Extract the (x, y) coordinate from the center of the cell holding the provided text.  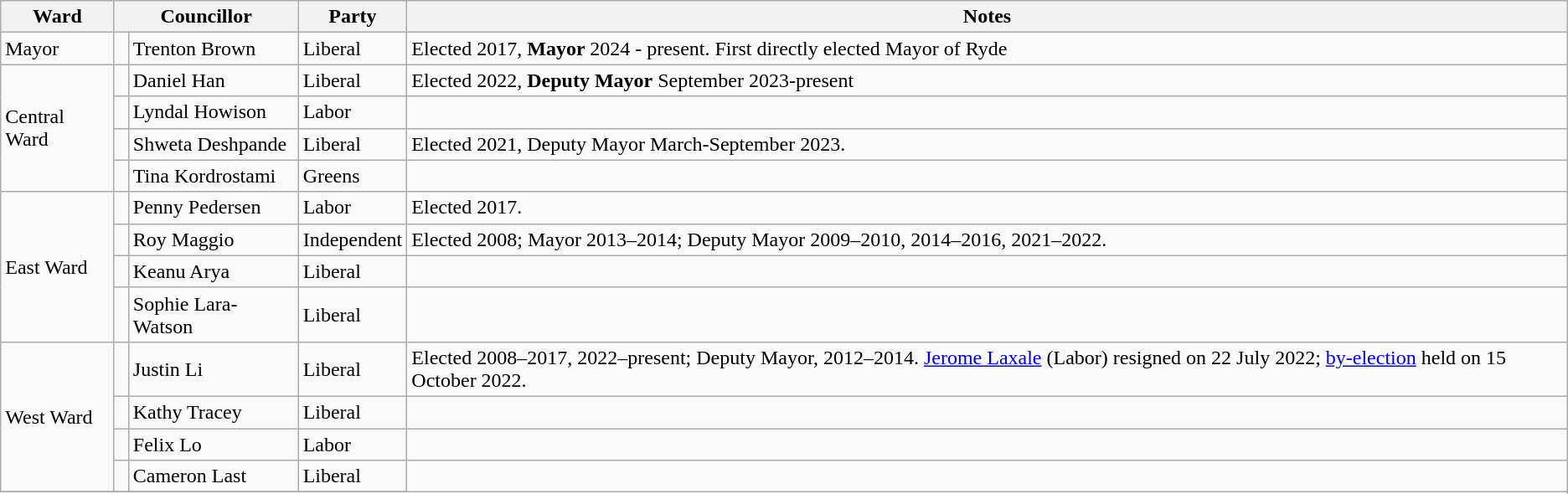
Lyndal Howison (213, 112)
Felix Lo (213, 445)
Penny Pedersen (213, 208)
Councillor (206, 17)
Notes (987, 17)
Elected 2017. (987, 208)
Cameron Last (213, 476)
Central Ward (57, 128)
Ward (57, 17)
Elected 2022, Deputy Mayor September 2023-present (987, 80)
Mayor (57, 49)
Justin Li (213, 368)
Daniel Han (213, 80)
East Ward (57, 266)
Roy Maggio (213, 239)
Kathy Tracey (213, 412)
Trenton Brown (213, 49)
Greens (353, 176)
Party (353, 17)
Tina Kordrostami (213, 176)
Shweta Deshpande (213, 144)
Elected 2017, Mayor 2024 - present. First directly elected Mayor of Ryde (987, 49)
Elected 2008–2017, 2022–present; Deputy Mayor, 2012–2014. Jerome Laxale (Labor) resigned on 22 July 2022; by-election held on 15 October 2022. (987, 368)
Elected 2008; Mayor 2013–2014; Deputy Mayor 2009–2010, 2014–2016, 2021–2022. (987, 239)
Sophie Lara-Watson (213, 315)
Elected 2021, Deputy Mayor March-September 2023. (987, 144)
Keanu Arya (213, 271)
Independent (353, 239)
West Ward (57, 417)
